For the text-containing cell, return its midpoint in [x, y] coordinate format. 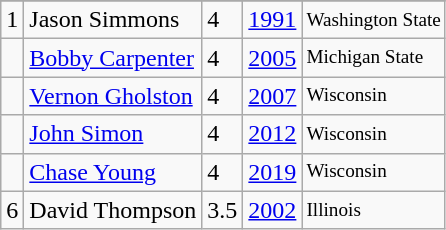
2007 [272, 96]
Jason Simmons [113, 20]
1991 [272, 20]
2019 [272, 172]
Vernon Gholston [113, 96]
Chase Young [113, 172]
John Simon [113, 134]
2005 [272, 58]
David Thompson [113, 210]
Illinois [374, 210]
Michigan State [374, 58]
Washington State [374, 20]
Bobby Carpenter [113, 58]
3.5 [222, 210]
2012 [272, 134]
1 [12, 20]
6 [12, 210]
2002 [272, 210]
